Provide the [x, y] coordinate of the cell's center where the given text is located.  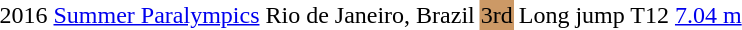
3rd [496, 15]
Long jump T12 [594, 15]
Summer Paralympics [156, 15]
Rio de Janeiro, Brazil [370, 15]
